Return the [x, y] coordinate for the center point of the cell that contains the specified text.  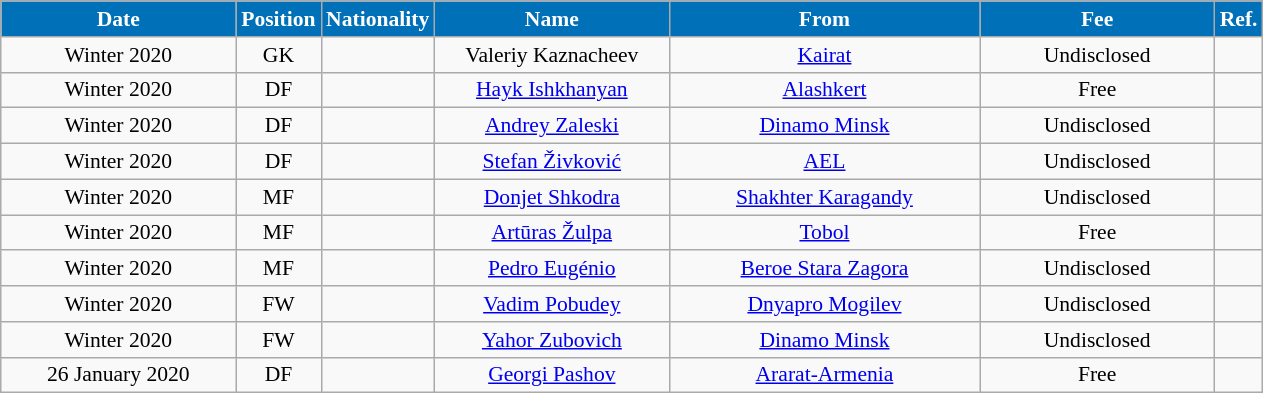
Ref. [1239, 19]
Name [552, 19]
Shakhter Karagandy [824, 197]
Nationality [378, 19]
From [824, 19]
GK [278, 55]
Dnyapro Mogilev [824, 304]
Tobol [824, 233]
AEL [824, 162]
Donjet Shkodra [552, 197]
Yahor Zubovich [552, 340]
26 January 2020 [118, 375]
Beroe Stara Zagora [824, 269]
Ararat-Armenia [824, 375]
Hayk Ishkhanyan [552, 90]
Pedro Eugénio [552, 269]
Date [118, 19]
Vadim Pobudey [552, 304]
Andrey Zaleski [552, 126]
Fee [1098, 19]
Position [278, 19]
Georgi Pashov [552, 375]
Alashkert [824, 90]
Valeriy Kaznacheev [552, 55]
Kairat [824, 55]
Stefan Živković [552, 162]
Artūras Žulpa [552, 233]
